Return the (X, Y) coordinate for the center point of the cell that contains the specified text.  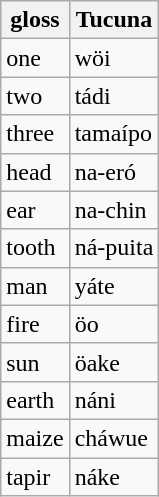
fire (35, 324)
tooth (35, 248)
Tucuna (114, 20)
sun (35, 362)
náni (114, 400)
öake (114, 362)
öo (114, 324)
earth (35, 400)
one (35, 58)
man (35, 286)
náke (114, 477)
na-chin (114, 210)
cháwue (114, 438)
head (35, 172)
maize (35, 438)
ear (35, 210)
tamaípo (114, 134)
gloss (35, 20)
yáte (114, 286)
tapir (35, 477)
wöi (114, 58)
two (35, 96)
three (35, 134)
ná-puita (114, 248)
tádi (114, 96)
na-eró (114, 172)
